Return the (x, y) coordinate for the center point of the cell that contains the specified text.  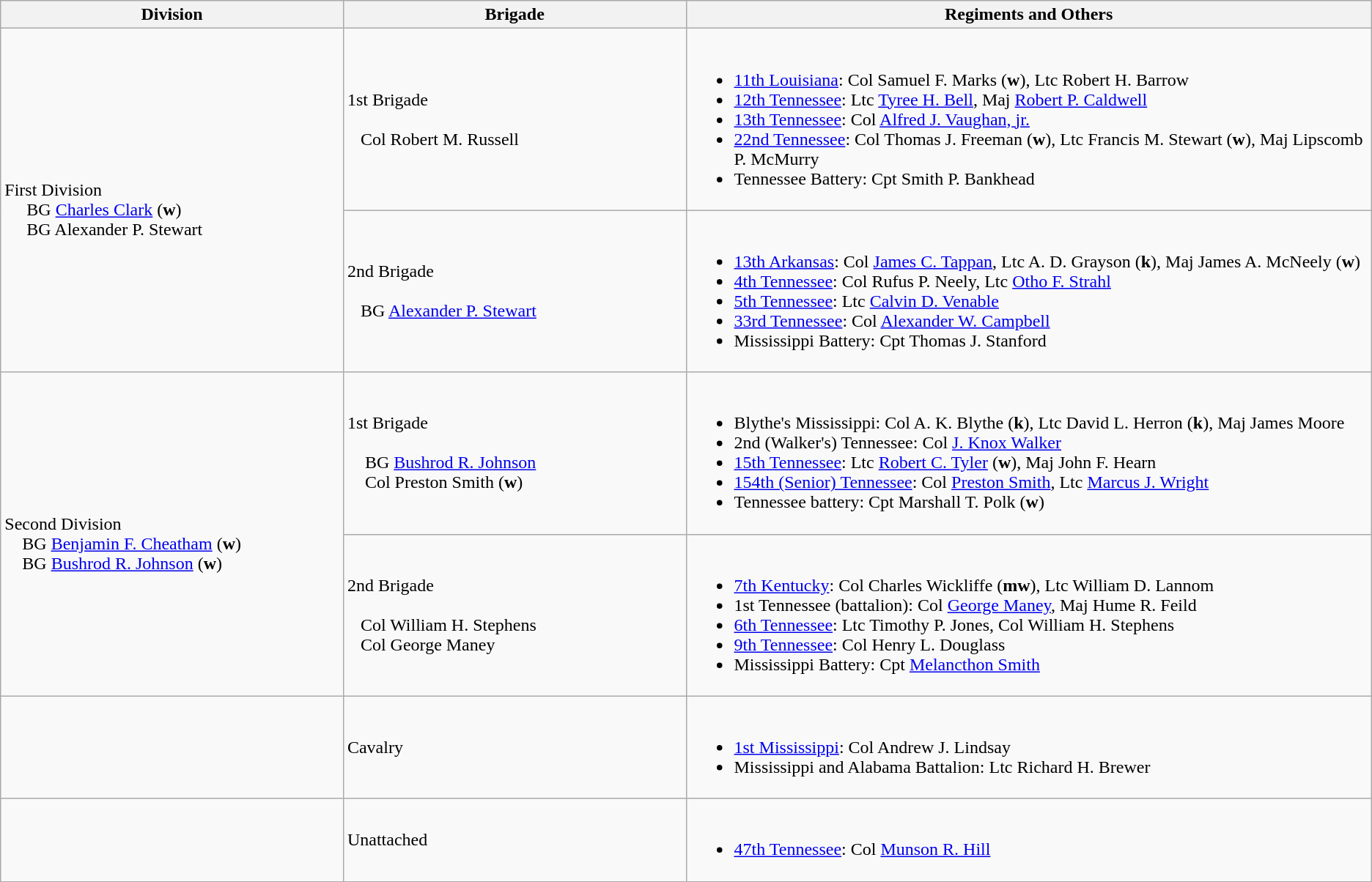
1st Mississippi: Col Andrew J. LindsayMississippi and Alabama Battalion: Ltc Richard H. Brewer (1029, 747)
2nd Brigade BG Alexander P. Stewart (514, 292)
1st Brigade BG Bushrod R. Johnson Col Preston Smith (w) (514, 453)
Division (172, 15)
Cavalry (514, 747)
Brigade (514, 15)
2nd Brigade Col William H. Stephens Col George Maney (514, 615)
Unattached (514, 840)
First Division BG Charles Clark (w) BG Alexander P. Stewart (172, 201)
Regiments and Others (1029, 15)
1st Brigade Col Robert M. Russell (514, 119)
47th Tennessee: Col Munson R. Hill (1029, 840)
Second Division BG Benjamin F. Cheatham (w) BG Bushrod R. Johnson (w) (172, 534)
